Detect which cell encompasses the target text, then output its (x, y) center coordinate. 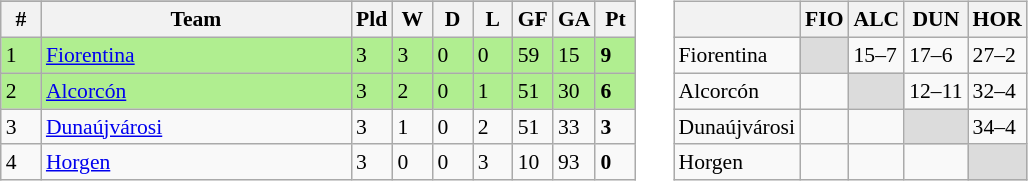
Pt (615, 20)
15 (574, 55)
15–7 (877, 55)
W (412, 20)
9 (615, 55)
DUN (936, 20)
# (21, 20)
10 (533, 162)
GA (574, 20)
L (493, 20)
93 (574, 162)
34–4 (998, 127)
Pld (372, 20)
33 (574, 127)
FIO (824, 20)
12–11 (936, 91)
HOR (998, 20)
ALC (877, 20)
GF (533, 20)
D (452, 20)
59 (533, 55)
30 (574, 91)
27–2 (998, 55)
6 (615, 91)
17–6 (936, 55)
Team (196, 20)
32–4 (998, 91)
4 (21, 162)
